Search for the cell housing the specified text and yield its [X, Y] center coordinate. 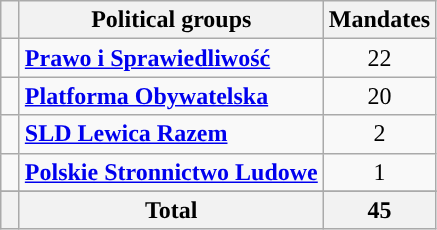
22 [379, 58]
Total [171, 210]
20 [379, 96]
45 [379, 210]
Polskie Stronnictwo Ludowe [171, 172]
1 [379, 172]
Platforma Obywatelska [171, 96]
Prawo i Sprawiedliwość [171, 58]
Mandates [379, 20]
2 [379, 134]
Political groups [171, 20]
SLD Lewica Razem [171, 134]
